Scan for the cell matching the given text and deliver its (x, y) coordinate at center. 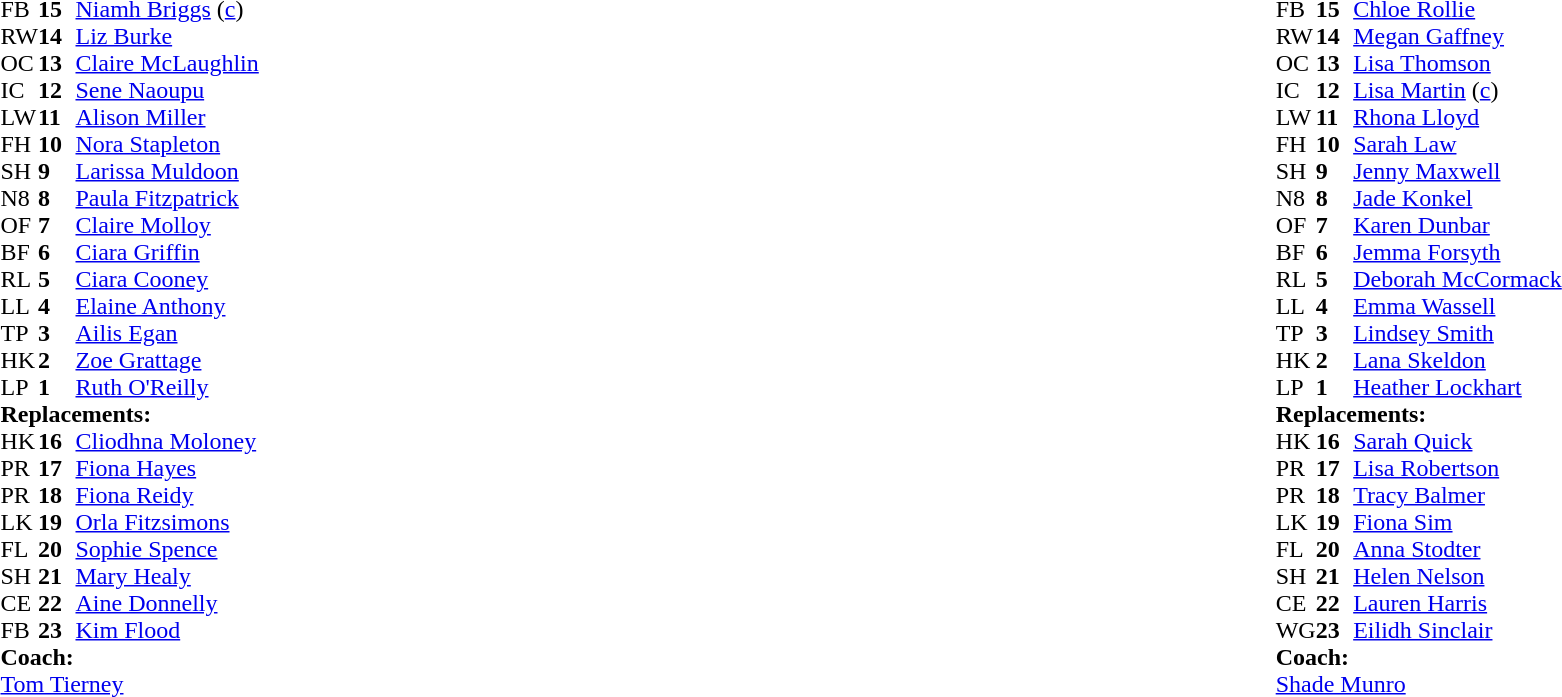
Karen Dunbar (1458, 226)
Lisa Robertson (1458, 468)
Nora Stapleton (168, 144)
Fiona Sim (1458, 522)
Heather Lockhart (1458, 388)
Sarah Law (1458, 144)
Kim Flood (168, 630)
Claire McLaughlin (168, 64)
Lindsey Smith (1458, 334)
Tracy Balmer (1458, 496)
Sarah Quick (1458, 442)
WG (1296, 630)
Eilidh Sinclair (1458, 630)
Ciara Cooney (168, 280)
Lana Skeldon (1458, 360)
Elaine Anthony (168, 306)
Ruth O'Reilly (168, 388)
Anna Stodter (1458, 550)
Paula Fitzpatrick (168, 198)
Lisa Martin (c) (1458, 90)
Sene Naoupu (168, 90)
Aine Donnelly (168, 604)
Megan Gaffney (1458, 36)
Lisa Thomson (1458, 64)
Liz Burke (168, 36)
Lauren Harris (1458, 604)
Larissa Muldoon (168, 172)
Helen Nelson (1458, 576)
Cliodhna Moloney (168, 442)
Jenny Maxwell (1458, 172)
Tom Tierney (129, 684)
Fiona Reidy (168, 496)
Alison Miller (168, 118)
Jade Konkel (1458, 198)
Fiona Hayes (168, 468)
Shade Munro (1419, 684)
Zoe Grattage (168, 360)
Deborah McCormack (1458, 280)
Sophie Spence (168, 550)
Jemma Forsyth (1458, 252)
Claire Molloy (168, 226)
Mary Healy (168, 576)
Ailis Egan (168, 334)
Rhona Lloyd (1458, 118)
FB (19, 630)
Orla Fitzsimons (168, 522)
Ciara Griffin (168, 252)
Emma Wassell (1458, 306)
